Capture the cell that displays the provided text and extract its [X, Y] central coordinate. 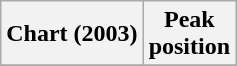
Peakposition [189, 34]
Chart (2003) [72, 34]
